Find where the given text appears and provide that cell's center as (x, y) coordinate. 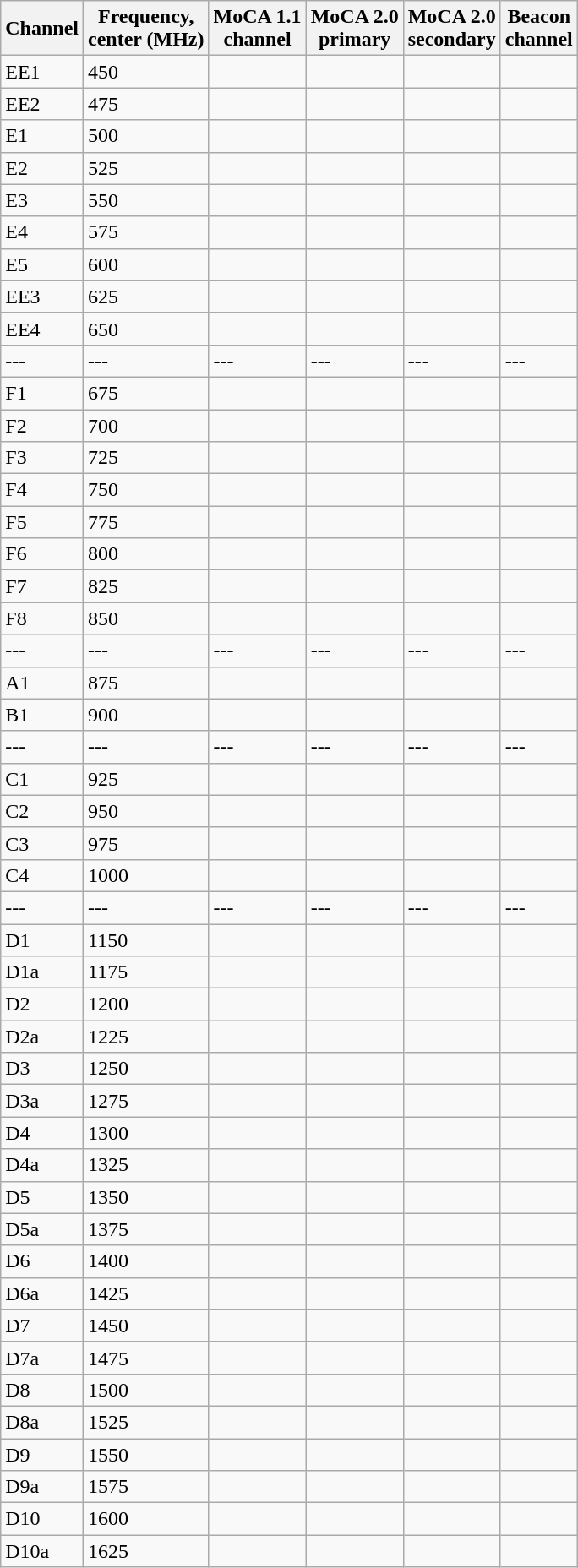
A1 (42, 683)
675 (147, 393)
900 (147, 715)
1400 (147, 1261)
D7 (42, 1326)
525 (147, 168)
1600 (147, 1519)
1175 (147, 972)
825 (147, 586)
D7a (42, 1358)
1425 (147, 1293)
1350 (147, 1197)
F1 (42, 393)
F3 (42, 458)
1525 (147, 1422)
1500 (147, 1390)
475 (147, 104)
D4a (42, 1165)
EE3 (42, 297)
EE1 (42, 72)
775 (147, 522)
D9 (42, 1454)
D3 (42, 1069)
EE2 (42, 104)
F8 (42, 618)
C4 (42, 875)
E1 (42, 136)
D4 (42, 1133)
850 (147, 618)
C2 (42, 811)
725 (147, 458)
Channel (42, 29)
F6 (42, 554)
550 (147, 200)
650 (147, 329)
Beacon channel (539, 29)
1300 (147, 1133)
575 (147, 232)
D1 (42, 940)
1325 (147, 1165)
E5 (42, 264)
EE4 (42, 329)
950 (147, 811)
D5 (42, 1197)
MoCA 1.1 channel (257, 29)
800 (147, 554)
875 (147, 683)
D6a (42, 1293)
Frequency, center (MHz) (147, 29)
MoCA 2.0 primary (355, 29)
D1a (42, 972)
1200 (147, 1004)
F5 (42, 522)
1250 (147, 1069)
1575 (147, 1487)
C1 (42, 779)
750 (147, 490)
1375 (147, 1229)
C3 (42, 843)
600 (147, 264)
1225 (147, 1037)
1625 (147, 1551)
E4 (42, 232)
MoCA 2.0 secondary (451, 29)
D8 (42, 1390)
F7 (42, 586)
1275 (147, 1101)
625 (147, 297)
D10 (42, 1519)
D6 (42, 1261)
1450 (147, 1326)
1550 (147, 1454)
700 (147, 425)
F4 (42, 490)
975 (147, 843)
D10a (42, 1551)
D2a (42, 1037)
D2 (42, 1004)
500 (147, 136)
1150 (147, 940)
925 (147, 779)
B1 (42, 715)
E2 (42, 168)
450 (147, 72)
D8a (42, 1422)
1475 (147, 1358)
D9a (42, 1487)
D3a (42, 1101)
1000 (147, 875)
F2 (42, 425)
D5a (42, 1229)
E3 (42, 200)
